Capture the cell that displays the provided text and extract its [X, Y] central coordinate. 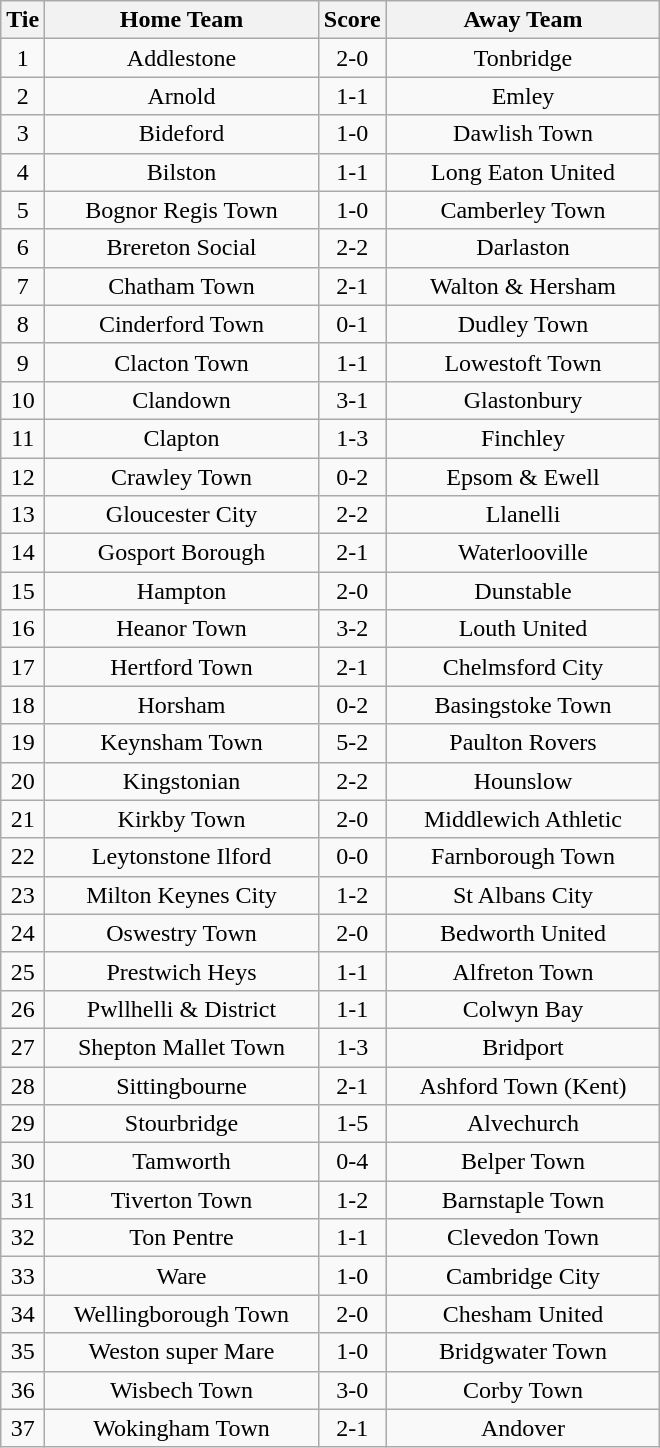
8 [23, 324]
Finchley [523, 438]
36 [23, 1390]
Cambridge City [523, 1276]
29 [23, 1124]
Lowestoft Town [523, 362]
Bridgwater Town [523, 1352]
Dawlish Town [523, 134]
33 [23, 1276]
17 [23, 667]
Clevedon Town [523, 1238]
Camberley Town [523, 210]
15 [23, 591]
Clapton [182, 438]
23 [23, 895]
Glastonbury [523, 400]
Andover [523, 1428]
Weston super Mare [182, 1352]
Tonbridge [523, 58]
11 [23, 438]
30 [23, 1162]
Gosport Borough [182, 553]
Wisbech Town [182, 1390]
25 [23, 971]
3 [23, 134]
Kingstonian [182, 781]
Home Team [182, 20]
0-4 [352, 1162]
Bridport [523, 1047]
Alvechurch [523, 1124]
22 [23, 857]
Gloucester City [182, 515]
3-0 [352, 1390]
Paulton Rovers [523, 743]
18 [23, 705]
Ton Pentre [182, 1238]
Chelmsford City [523, 667]
Arnold [182, 96]
7 [23, 286]
Chatham Town [182, 286]
Dunstable [523, 591]
1 [23, 58]
Bedworth United [523, 933]
Dudley Town [523, 324]
Horsham [182, 705]
21 [23, 819]
Score [352, 20]
2 [23, 96]
Middlewich Athletic [523, 819]
Chesham United [523, 1314]
Crawley Town [182, 477]
Hertford Town [182, 667]
35 [23, 1352]
Darlaston [523, 248]
Sittingbourne [182, 1085]
Milton Keynes City [182, 895]
26 [23, 1009]
28 [23, 1085]
4 [23, 172]
Wokingham Town [182, 1428]
1-5 [352, 1124]
Stourbridge [182, 1124]
Farnborough Town [523, 857]
27 [23, 1047]
Away Team [523, 20]
Clandown [182, 400]
5-2 [352, 743]
10 [23, 400]
Ware [182, 1276]
Alfreton Town [523, 971]
Clacton Town [182, 362]
Hounslow [523, 781]
3-2 [352, 629]
Tie [23, 20]
20 [23, 781]
37 [23, 1428]
Addlestone [182, 58]
Pwllhelli & District [182, 1009]
St Albans City [523, 895]
5 [23, 210]
Louth United [523, 629]
Llanelli [523, 515]
Wellingborough Town [182, 1314]
Cinderford Town [182, 324]
16 [23, 629]
Heanor Town [182, 629]
9 [23, 362]
Bilston [182, 172]
34 [23, 1314]
Colwyn Bay [523, 1009]
32 [23, 1238]
Shepton Mallet Town [182, 1047]
31 [23, 1200]
6 [23, 248]
Epsom & Ewell [523, 477]
Keynsham Town [182, 743]
3-1 [352, 400]
Prestwich Heys [182, 971]
24 [23, 933]
Walton & Hersham [523, 286]
0-1 [352, 324]
Corby Town [523, 1390]
Hampton [182, 591]
Long Eaton United [523, 172]
Ashford Town (Kent) [523, 1085]
Bognor Regis Town [182, 210]
19 [23, 743]
Kirkby Town [182, 819]
Tiverton Town [182, 1200]
Belper Town [523, 1162]
14 [23, 553]
Brereton Social [182, 248]
0-0 [352, 857]
12 [23, 477]
Barnstaple Town [523, 1200]
Leytonstone Ilford [182, 857]
Waterlooville [523, 553]
Oswestry Town [182, 933]
Tamworth [182, 1162]
13 [23, 515]
Basingstoke Town [523, 705]
Emley [523, 96]
Bideford [182, 134]
